For the text-containing cell, return its midpoint in (X, Y) coordinate format. 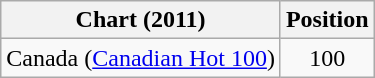
Chart (2011) (141, 20)
Position (327, 20)
100 (327, 58)
Canada (Canadian Hot 100) (141, 58)
